Identify which cell holds the provided text, then report its (x, y) central coordinate. 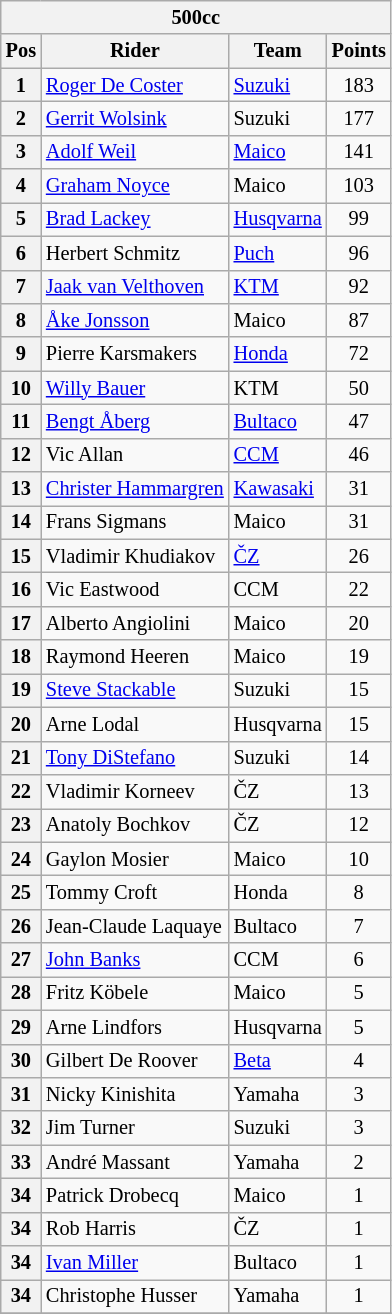
29 (21, 1027)
Adolf Weil (135, 152)
Jaak van Velthoven (135, 287)
92 (359, 287)
Vic Allan (135, 455)
25 (21, 892)
141 (359, 152)
John Banks (135, 960)
Arne Lodal (135, 724)
11 (21, 421)
177 (359, 118)
Åke Jonsson (135, 320)
28 (21, 993)
46 (359, 455)
Steve Stackable (135, 690)
Gaylon Mosier (135, 859)
72 (359, 354)
18 (21, 657)
Beta (278, 1061)
32 (21, 1128)
Points (359, 51)
Tommy Croft (135, 892)
Raymond Heeren (135, 657)
Herbert Schmitz (135, 253)
500cc (196, 17)
Gilbert De Roover (135, 1061)
23 (21, 825)
Bengt Åberg (135, 421)
47 (359, 421)
Puch (278, 253)
27 (21, 960)
Vladimir Korneev (135, 791)
21 (21, 758)
Rob Harris (135, 1229)
Ivan Miller (135, 1263)
Alberto Angiolini (135, 623)
Kawasaki (278, 489)
17 (21, 623)
Gerrit Wolsink (135, 118)
30 (21, 1061)
Patrick Drobecq (135, 1195)
Vic Eastwood (135, 589)
103 (359, 186)
Brad Lackey (135, 219)
Frans Sigmans (135, 522)
96 (359, 253)
Pos (21, 51)
16 (21, 589)
50 (359, 388)
Arne Lindfors (135, 1027)
Rider (135, 51)
Christophe Husser (135, 1296)
Fritz Köbele (135, 993)
24 (21, 859)
Tony DiStefano (135, 758)
Nicky Kinishita (135, 1094)
Christer Hammargren (135, 489)
183 (359, 85)
Anatoly Bochkov (135, 825)
33 (21, 1162)
André Massant (135, 1162)
Graham Noyce (135, 186)
Jean-Claude Laquaye (135, 926)
99 (359, 219)
Pierre Karsmakers (135, 354)
Jim Turner (135, 1128)
Team (278, 51)
Willy Bauer (135, 388)
87 (359, 320)
Roger De Coster (135, 85)
Vladimir Khudiakov (135, 556)
9 (21, 354)
